Locate the cell with the specified text and output its (X, Y) center coordinate. 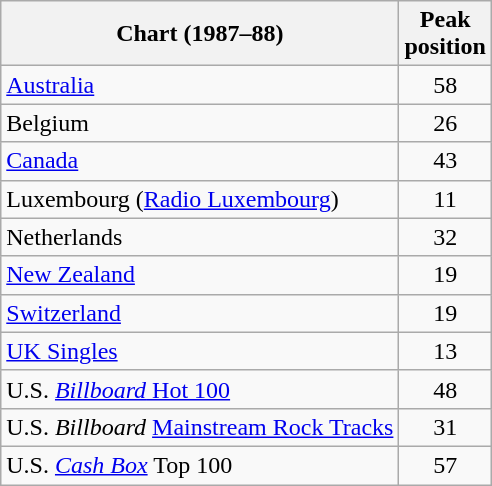
58 (445, 85)
11 (445, 199)
31 (445, 427)
Netherlands (200, 237)
48 (445, 389)
32 (445, 237)
13 (445, 351)
Australia (200, 85)
57 (445, 465)
UK Singles (200, 351)
Luxembourg (Radio Luxembourg) (200, 199)
U.S. Cash Box Top 100 (200, 465)
43 (445, 161)
Chart (1987–88) (200, 34)
Canada (200, 161)
Switzerland (200, 313)
Belgium (200, 123)
U.S. Billboard Mainstream Rock Tracks (200, 427)
U.S. Billboard Hot 100 (200, 389)
New Zealand (200, 275)
Peakposition (445, 34)
26 (445, 123)
